Return (x, y) of the center of cell containing provided text 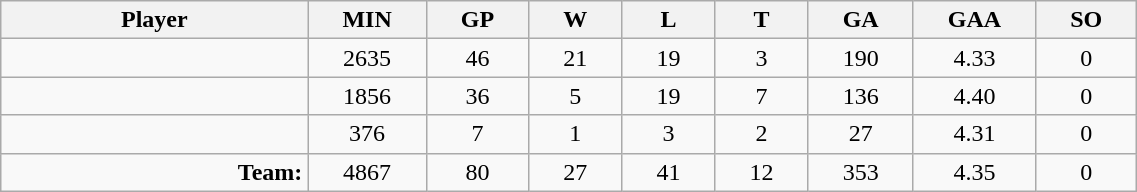
2 (762, 134)
5 (576, 96)
GAA (974, 20)
12 (762, 172)
L (668, 20)
GP (477, 20)
4867 (367, 172)
GA (860, 20)
190 (860, 58)
4.35 (974, 172)
W (576, 20)
2635 (367, 58)
1856 (367, 96)
376 (367, 134)
Player (154, 20)
21 (576, 58)
353 (860, 172)
80 (477, 172)
4.31 (974, 134)
4.33 (974, 58)
MIN (367, 20)
36 (477, 96)
41 (668, 172)
1 (576, 134)
SO (1086, 20)
46 (477, 58)
4.40 (974, 96)
136 (860, 96)
Team: (154, 172)
T (762, 20)
